Determine the (x, y) coordinate at the center of the cell enclosing the given text.  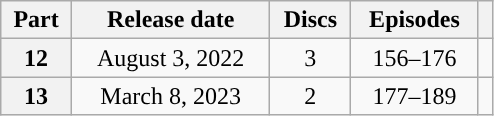
3 (310, 58)
Discs (310, 20)
Part (36, 20)
156–176 (415, 58)
13 (36, 96)
2 (310, 96)
12 (36, 58)
March 8, 2023 (170, 96)
Episodes (415, 20)
Release date (170, 20)
177–189 (415, 96)
August 3, 2022 (170, 58)
